Find where the given text appears and provide that cell's center as (x, y) coordinate. 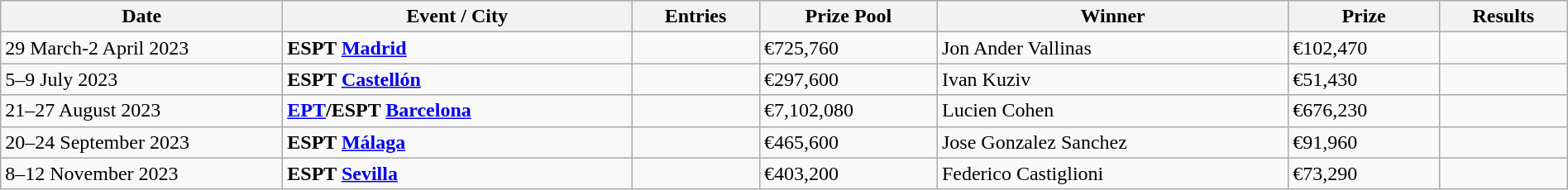
Jon Ander Vallinas (1112, 48)
Prize (1365, 17)
Event / City (457, 17)
8–12 November 2023 (142, 173)
20–24 September 2023 (142, 142)
€465,600 (849, 142)
21–27 August 2023 (142, 111)
5–9 July 2023 (142, 79)
Jose Gonzalez Sanchez (1112, 142)
€102,470 (1365, 48)
ESPT Sevilla (457, 173)
€403,200 (849, 173)
Results (1503, 17)
€676,230 (1365, 111)
€725,760 (849, 48)
ESPT Málaga (457, 142)
Lucien Cohen (1112, 111)
€91,960 (1365, 142)
Date (142, 17)
ESPT Castellón (457, 79)
EPT/ESPT Barcelona (457, 111)
€7,102,080 (849, 111)
€51,430 (1365, 79)
€297,600 (849, 79)
Winner (1112, 17)
Prize Pool (849, 17)
ESPT Madrid (457, 48)
Entries (696, 17)
€73,290 (1365, 173)
29 March-2 April 2023 (142, 48)
Federico Castiglioni (1112, 173)
Ivan Kuziv (1112, 79)
